Provide the [x, y] coordinate of the cell's center where the given text is located.  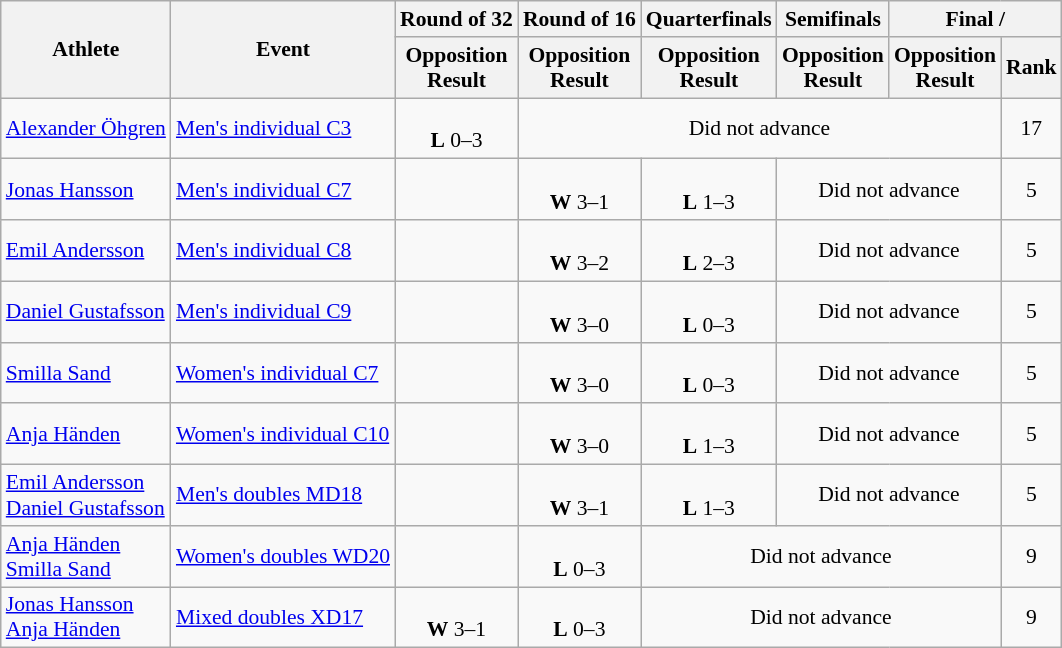
Rank [1032, 68]
Round of 16 [580, 19]
Event [283, 50]
Men's doubles MD18 [283, 496]
Emil AnderssonDaniel Gustafsson [86, 496]
Men's individual C9 [283, 312]
Semifinals [833, 19]
Women's doubles WD20 [283, 556]
Jonas HanssonAnja Händen [86, 618]
Mixed doubles XD17 [283, 618]
Women's individual C10 [283, 434]
Athlete [86, 50]
Men's individual C3 [283, 128]
Anja Händen [86, 434]
L 2–3 [709, 250]
Men's individual C7 [283, 190]
Round of 32 [456, 19]
Men's individual C8 [283, 250]
W 3–2 [580, 250]
Anja HändenSmilla Sand [86, 556]
Final / [976, 19]
Women's individual C7 [283, 372]
Daniel Gustafsson [86, 312]
17 [1032, 128]
Emil Andersson [86, 250]
Smilla Sand [86, 372]
Alexander Öhgren [86, 128]
Quarterfinals [709, 19]
Jonas Hansson [86, 190]
